Search for the cell housing the specified text and yield its [x, y] center coordinate. 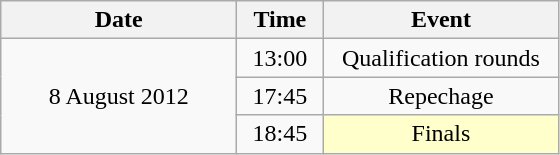
8 August 2012 [119, 96]
Event [441, 20]
Repechage [441, 96]
Finals [441, 134]
13:00 [280, 58]
17:45 [280, 96]
Qualification rounds [441, 58]
18:45 [280, 134]
Date [119, 20]
Time [280, 20]
